Extract the [x, y] coordinate from the center of the cell holding the provided text.  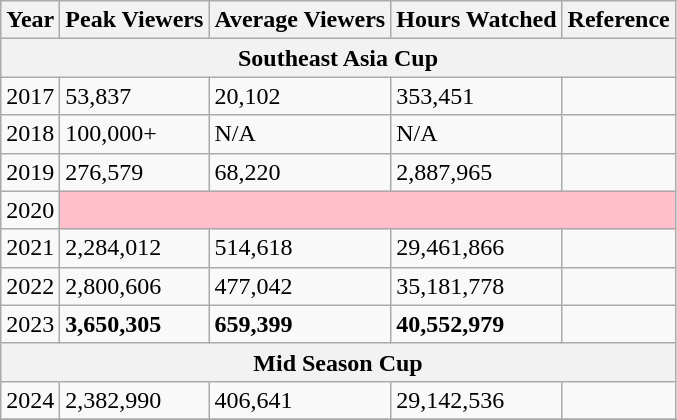
2022 [30, 286]
100,000+ [134, 134]
29,142,536 [476, 400]
Reference [618, 20]
35,181,778 [476, 286]
Southeast Asia Cup [338, 58]
2,800,606 [134, 286]
353,451 [476, 96]
40,552,979 [476, 324]
2,887,965 [476, 172]
68,220 [300, 172]
477,042 [300, 286]
Hours Watched [476, 20]
2024 [30, 400]
Peak Viewers [134, 20]
2020 [30, 210]
53,837 [134, 96]
2018 [30, 134]
20,102 [300, 96]
Mid Season Cup [338, 362]
2019 [30, 172]
Year [30, 20]
2,382,990 [134, 400]
406,641 [300, 400]
Average Viewers [300, 20]
659,399 [300, 324]
276,579 [134, 172]
514,618 [300, 248]
29,461,866 [476, 248]
3,650,305 [134, 324]
2,284,012 [134, 248]
2023 [30, 324]
2017 [30, 96]
2021 [30, 248]
